Detect which cell encompasses the target text, then output its (x, y) center coordinate. 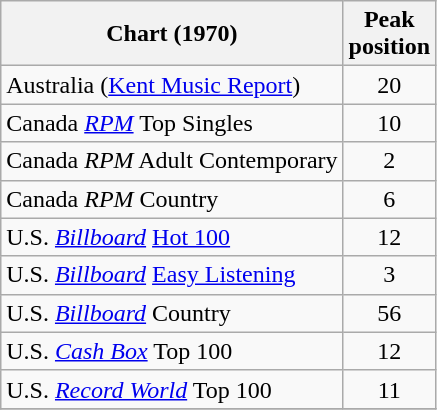
20 (389, 85)
Australia (Kent Music Report) (172, 85)
3 (389, 275)
U.S. Record World Top 100 (172, 389)
2 (389, 161)
Canada RPM Top Singles (172, 123)
U.S. Billboard Hot 100 (172, 237)
Peakposition (389, 34)
6 (389, 199)
11 (389, 389)
Chart (1970) (172, 34)
U.S. Cash Box Top 100 (172, 351)
Canada RPM Country (172, 199)
U.S. Billboard Easy Listening (172, 275)
56 (389, 313)
U.S. Billboard Country (172, 313)
10 (389, 123)
Canada RPM Adult Contemporary (172, 161)
